Output the (x, y) coordinate of the center of the cell containing the given text.  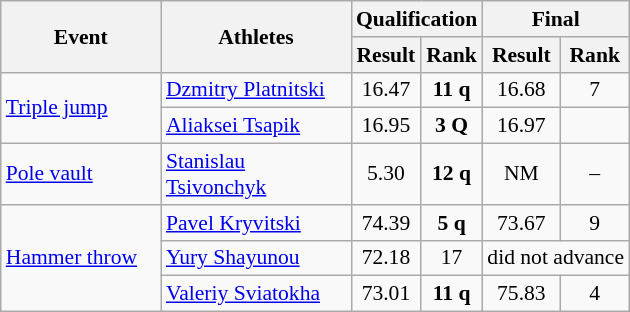
did not advance (556, 258)
Aliaksei Tsapik (256, 126)
Pavel Kryvitski (256, 223)
3 Q (452, 126)
5.30 (386, 174)
16.68 (521, 90)
72.18 (386, 258)
Event (81, 36)
Final (556, 19)
Athletes (256, 36)
NM (521, 174)
Hammer throw (81, 258)
Yury Shayunou (256, 258)
73.67 (521, 223)
Triple jump (81, 108)
75.83 (521, 294)
16.95 (386, 126)
73.01 (386, 294)
Pole vault (81, 174)
Valeriy Sviatokha (256, 294)
12 q (452, 174)
74.39 (386, 223)
17 (452, 258)
Qualification (416, 19)
4 (594, 294)
Dzmitry Platnitski (256, 90)
16.47 (386, 90)
Stanislau Tsivonchyk (256, 174)
– (594, 174)
16.97 (521, 126)
7 (594, 90)
9 (594, 223)
5 q (452, 223)
